Search for the cell housing the specified text and yield its (x, y) center coordinate. 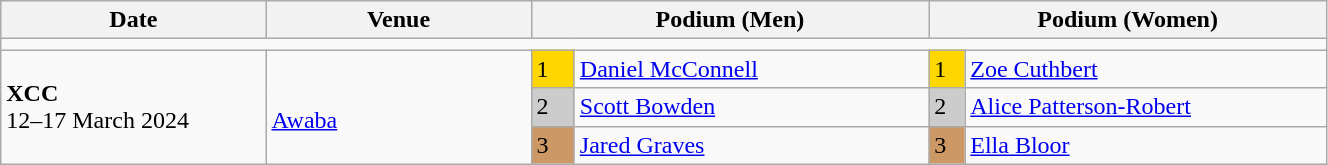
XCC 12–17 March 2024 (134, 107)
Alice Patterson-Robert (1146, 107)
Podium (Men) (730, 20)
Awaba (398, 107)
Daniel McConnell (751, 69)
Venue (398, 20)
Ella Bloor (1146, 145)
Jared Graves (751, 145)
Date (134, 20)
Zoe Cuthbert (1146, 69)
Podium (Women) (1128, 20)
Scott Bowden (751, 107)
